Determine the [x, y] coordinate at the center of the cell enclosing the given text.  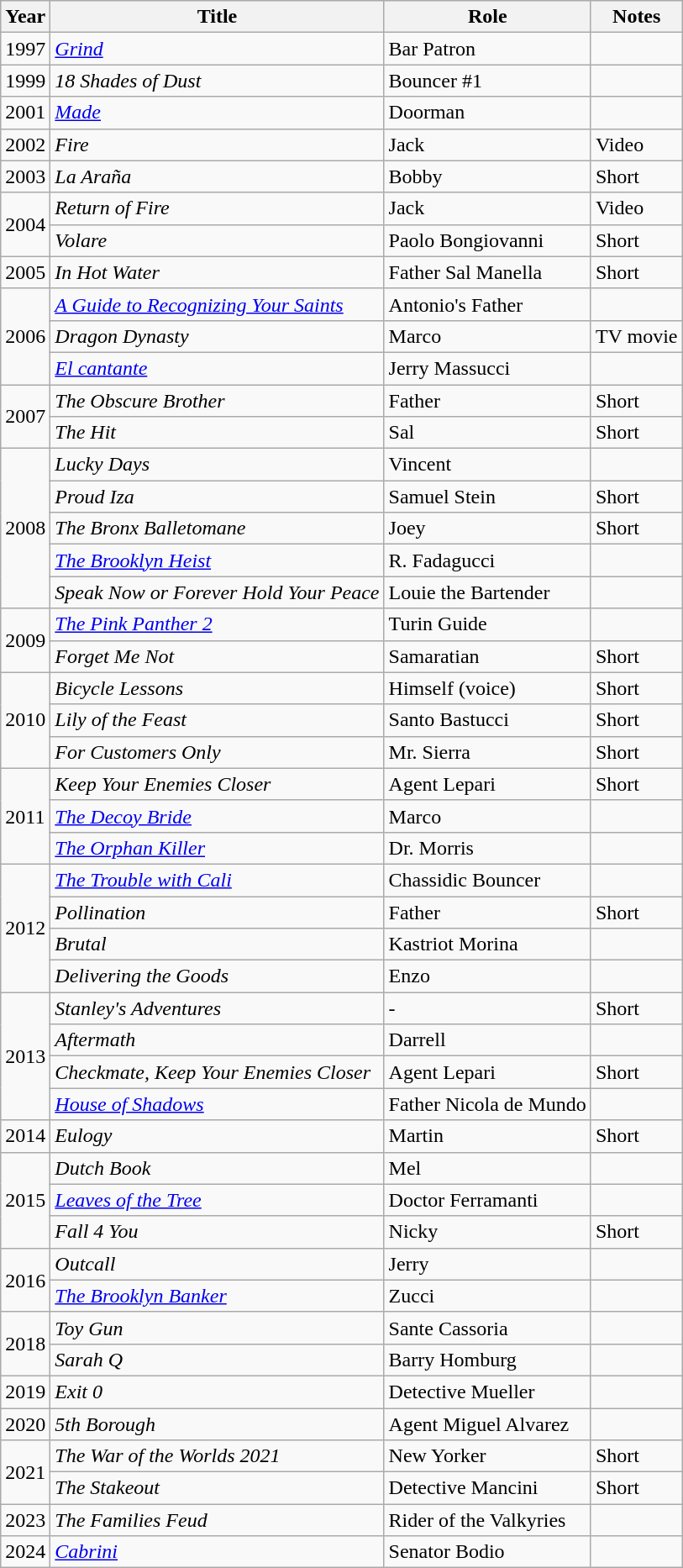
2006 [25, 336]
Exit 0 [217, 1392]
Rider of the Valkyries [487, 1520]
Notes [637, 17]
Lucky Days [217, 465]
Enzo [487, 976]
Year [25, 17]
2019 [25, 1392]
Volare [217, 240]
2020 [25, 1424]
El cantante [217, 368]
Proud Iza [217, 497]
2005 [25, 272]
2015 [25, 1200]
Father Sal Manella [487, 272]
2003 [25, 176]
2004 [25, 224]
2014 [25, 1136]
Martin [487, 1136]
2023 [25, 1520]
R. Fadagucci [487, 560]
Eulogy [217, 1136]
2002 [25, 145]
Leaves of the Tree [217, 1200]
Return of Fire [217, 208]
2016 [25, 1280]
Father Nicola de Mundo [487, 1104]
The War of the Worlds 2021 [217, 1456]
In Hot Water [217, 272]
Detective Mancini [487, 1488]
The Bronx Balletomane [217, 529]
Turin Guide [487, 624]
Mr. Sierra [487, 752]
Bouncer #1 [487, 81]
Dutch Book [217, 1168]
The Families Feud [217, 1520]
2008 [25, 529]
Joey [487, 529]
2012 [25, 928]
Louie the Bartender [487, 592]
Nicky [487, 1232]
Aftermath [217, 1040]
Dr. Morris [487, 848]
Checkmate, Keep Your Enemies Closer [217, 1072]
18 Shades of Dust [217, 81]
Forget Me Not [217, 656]
A Guide to Recognizing Your Saints [217, 304]
Paolo Bongiovanni [487, 240]
5th Borough [217, 1424]
1997 [25, 49]
Fall 4 You [217, 1232]
The Stakeout [217, 1488]
Pollination [217, 912]
Samaratian [487, 656]
Fire [217, 145]
Speak Now or Forever Hold Your Peace [217, 592]
Zucci [487, 1296]
Antonio's Father [487, 304]
Kastriot Morina [487, 944]
2010 [25, 720]
Lily of the Feast [217, 720]
2007 [25, 417]
Role [487, 17]
Detective Mueller [487, 1392]
Title [217, 17]
Made [217, 113]
Brutal [217, 944]
Jerry Massucci [487, 368]
Samuel Stein [487, 497]
Grind [217, 49]
Vincent [487, 465]
Bar Patron [487, 49]
Sante Cassoria [487, 1328]
Stanley's Adventures [217, 1008]
The Orphan Killer [217, 848]
1999 [25, 81]
Sarah Q [217, 1360]
The Obscure Brother [217, 401]
2013 [25, 1056]
Himself (voice) [487, 688]
The Pink Panther 2 [217, 624]
The Hit [217, 433]
Bicycle Lessons [217, 688]
The Brooklyn Banker [217, 1296]
Senator Bodio [487, 1552]
Outcall [217, 1264]
2009 [25, 640]
2011 [25, 816]
Toy Gun [217, 1328]
Darrell [487, 1040]
Chassidic Bouncer [487, 880]
New Yorker [487, 1456]
Agent Miguel Alvarez [487, 1424]
Delivering the Goods [217, 976]
House of Shadows [217, 1104]
Dragon Dynasty [217, 336]
The Brooklyn Heist [217, 560]
2024 [25, 1552]
Cabrini [217, 1552]
Mel [487, 1168]
Bobby [487, 176]
Keep Your Enemies Closer [217, 784]
2001 [25, 113]
TV movie [637, 336]
The Trouble with Cali [217, 880]
Doctor Ferramanti [487, 1200]
The Decoy Bride [217, 816]
Jerry [487, 1264]
For Customers Only [217, 752]
La Araña [217, 176]
2021 [25, 1472]
Doorman [487, 113]
- [487, 1008]
Barry Homburg [487, 1360]
2018 [25, 1344]
Sal [487, 433]
Santo Bastucci [487, 720]
